Pinpoint the cell where the given text exists, returning its [X, Y] midpoint coordinate. 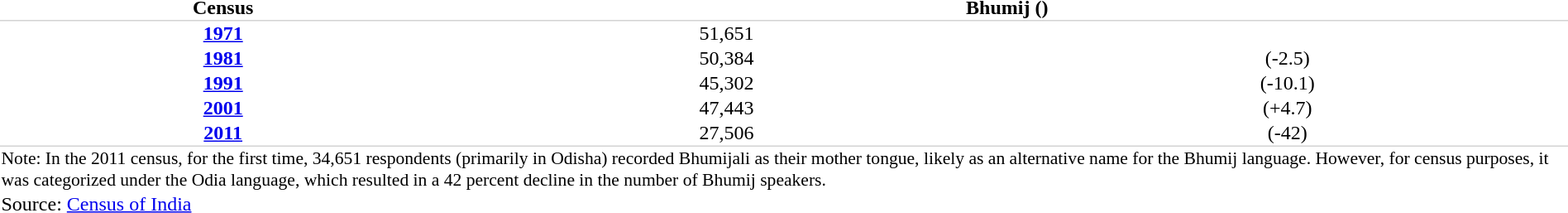
45,302 [726, 84]
2001 [223, 109]
2011 [223, 134]
(-10.1) [1288, 84]
1981 [223, 59]
51,651 [726, 33]
27,506 [726, 134]
50,384 [726, 59]
(-42) [1288, 134]
47,443 [726, 109]
(-2.5) [1288, 59]
1971 [223, 33]
(+4.7) [1288, 109]
1991 [223, 84]
